Output the (x, y) coordinate of the center of the cell containing the given text.  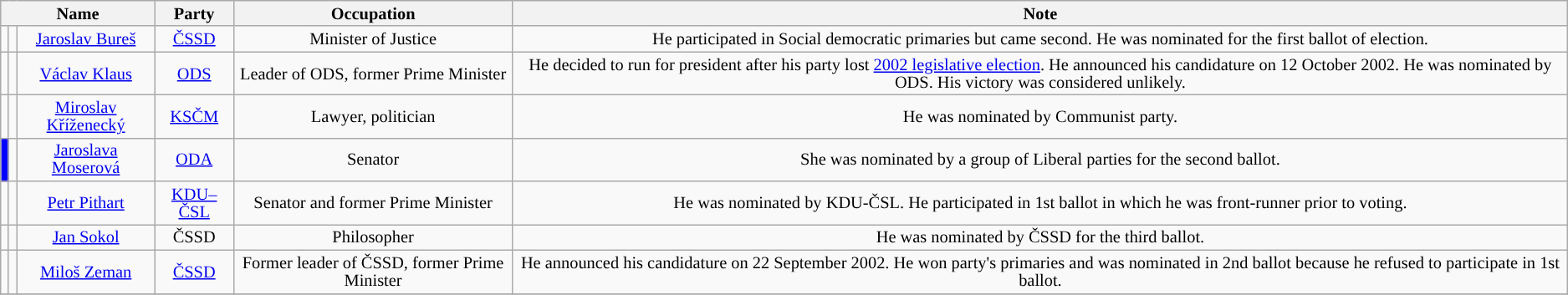
He was nominated by ČSSD for the third ballot. (1040, 237)
Former leader of ČSSD, former Prime Minister (373, 272)
KDU–ČSL (194, 203)
Minister of Justice (373, 38)
He was nominated by KDU-ČSL. He participated in 1st ballot in which he was front-runner prior to voting. (1040, 203)
Senator (373, 160)
She was nominated by a group of Liberal parties for the second ballot. (1040, 160)
Jan Sokol (85, 237)
He was nominated by Communist party. (1040, 116)
Jaroslava Moserová (85, 160)
Philosopher (373, 237)
Miroslav Kříženecký (85, 116)
Petr Pithart (85, 203)
KSČM (194, 116)
Note (1040, 13)
Senator and former Prime Minister (373, 203)
Leader of ODS, former Prime Minister (373, 74)
Name (78, 13)
ODA (194, 160)
ODS (194, 74)
He participated in Social democratic primaries but came second. He was nominated for the first ballot of election. (1040, 38)
Jaroslav Bureš (85, 38)
Miloš Zeman (85, 272)
Occupation (373, 13)
Party (194, 13)
Václav Klaus (85, 74)
Lawyer, politician (373, 116)
